Search for the cell housing the specified text and yield its (X, Y) center coordinate. 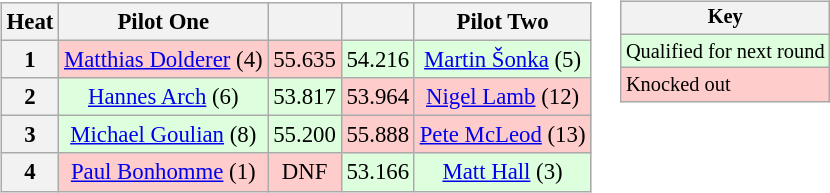
Hannes Arch (6) (164, 97)
Paul Bonhomme (1) (164, 172)
55.888 (378, 135)
Michael Goulian (8) (164, 135)
54.216 (378, 60)
1 (30, 60)
Matthias Dolderer (4) (164, 60)
55.635 (304, 60)
Pilot One (164, 22)
4 (30, 172)
53.964 (378, 97)
Knocked out (725, 85)
Martin Šonka (5) (502, 60)
Pilot Two (502, 22)
55.200 (304, 135)
53.817 (304, 97)
DNF (304, 172)
Qualified for next round (725, 51)
Nigel Lamb (12) (502, 97)
3 (30, 135)
2 (30, 97)
53.166 (378, 172)
Key (725, 18)
Heat (30, 22)
Matt Hall (3) (502, 172)
Pete McLeod (13) (502, 135)
